Extract the [x, y] coordinate from the center of the cell holding the provided text.  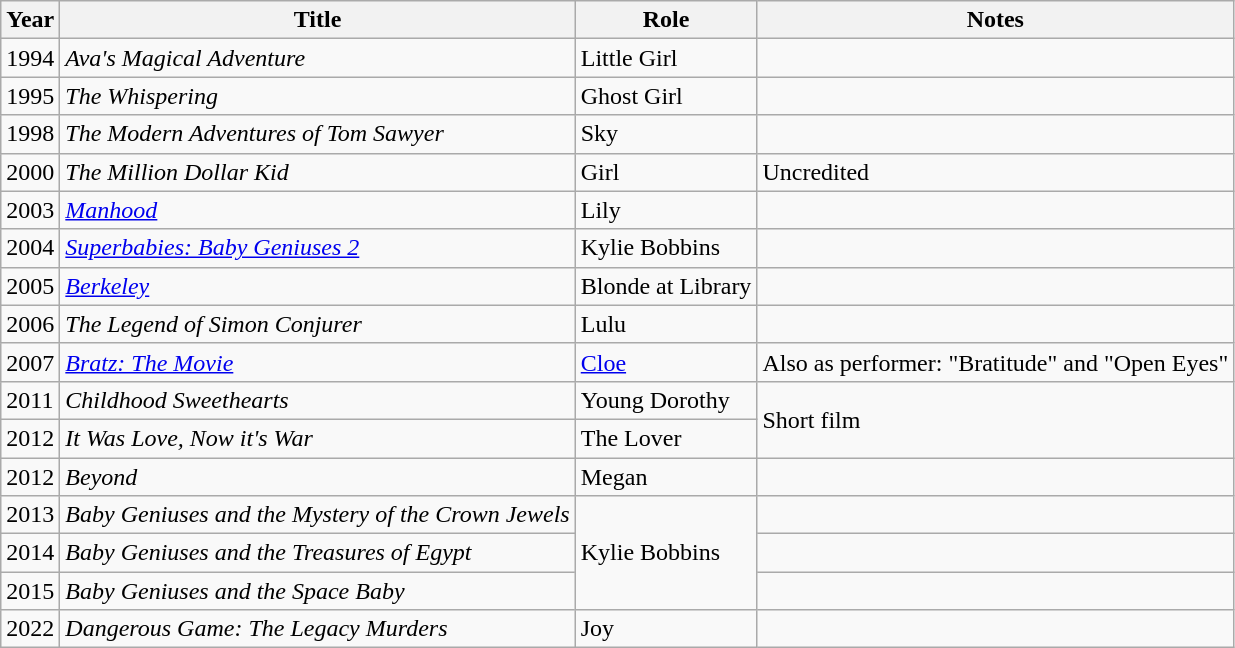
The Modern Adventures of Tom Sawyer [318, 134]
1995 [30, 96]
The Whispering [318, 96]
Year [30, 20]
Ghost Girl [666, 96]
2015 [30, 591]
Baby Geniuses and the Space Baby [318, 591]
Also as performer: "Bratitude" and "Open Eyes" [996, 362]
The Million Dollar Kid [318, 172]
2022 [30, 629]
Baby Geniuses and the Mystery of the Crown Jewels [318, 515]
Short film [996, 419]
Blonde at Library [666, 286]
Superbabies: Baby Geniuses 2 [318, 248]
Bratz: The Movie [318, 362]
2005 [30, 286]
2004 [30, 248]
Sky [666, 134]
1998 [30, 134]
2011 [30, 400]
2003 [30, 210]
1994 [30, 58]
Beyond [318, 477]
Young Dorothy [666, 400]
The Lover [666, 438]
2000 [30, 172]
Joy [666, 629]
Dangerous Game: The Legacy Murders [318, 629]
Childhood Sweethearts [318, 400]
Cloe [666, 362]
Lily [666, 210]
Berkeley [318, 286]
Manhood [318, 210]
2013 [30, 515]
Ava's Magical Adventure [318, 58]
The Legend of Simon Conjurer [318, 324]
2014 [30, 553]
2006 [30, 324]
2007 [30, 362]
It Was Love, Now it's War [318, 438]
Little Girl [666, 58]
Uncredited [996, 172]
Notes [996, 20]
Role [666, 20]
Lulu [666, 324]
Title [318, 20]
Baby Geniuses and the Treasures of Egypt [318, 553]
Megan [666, 477]
Girl [666, 172]
